Find where the given text appears and provide that cell's center as (X, Y) coordinate. 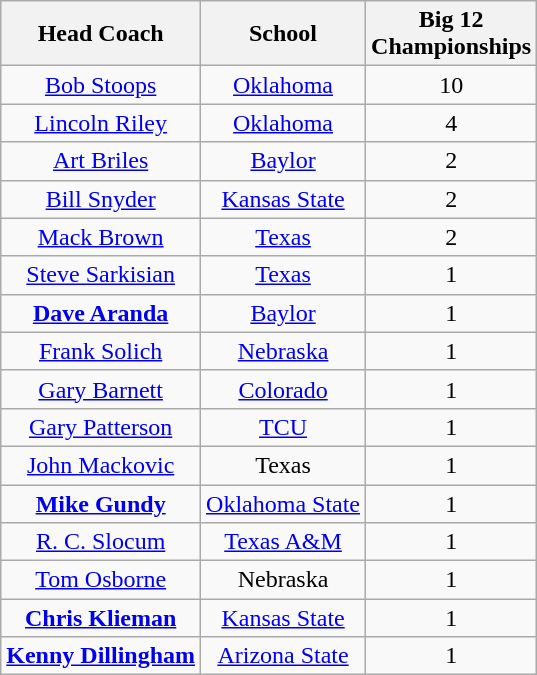
Steve Sarkisian (101, 275)
Big 12Championships (452, 34)
Arizona State (284, 656)
School (284, 34)
Colorado (284, 389)
Dave Aranda (101, 313)
Oklahoma State (284, 503)
Gary Barnett (101, 389)
R. C. Slocum (101, 542)
Lincoln Riley (101, 123)
Frank Solich (101, 351)
Gary Patterson (101, 427)
Mack Brown (101, 237)
Kenny Dillingham (101, 656)
4 (452, 123)
Chris Klieman (101, 618)
Art Briles (101, 161)
Bill Snyder (101, 199)
Texas A&M (284, 542)
Tom Osborne (101, 580)
TCU (284, 427)
10 (452, 85)
Bob Stoops (101, 85)
Head Coach (101, 34)
John Mackovic (101, 465)
Mike Gundy (101, 503)
